Pinpoint the cell where the given text exists, returning its (x, y) midpoint coordinate. 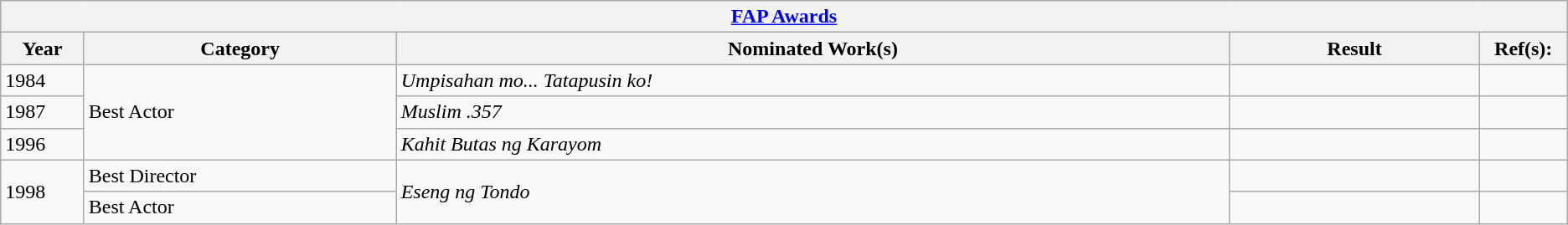
Muslim .357 (812, 112)
1996 (42, 144)
FAP Awards (784, 17)
Nominated Work(s) (812, 49)
Umpisahan mo... Tatapusin ko! (812, 80)
1987 (42, 112)
Ref(s): (1523, 49)
1984 (42, 80)
Year (42, 49)
Eseng ng Tondo (812, 192)
Category (240, 49)
Best Director (240, 176)
Result (1354, 49)
1998 (42, 192)
Kahit Butas ng Karayom (812, 144)
